Return the (X, Y) coordinate for the center point of the cell that contains the specified text.  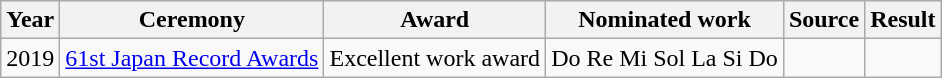
Nominated work (665, 20)
Ceremony (192, 20)
61st Japan Record Awards (192, 58)
2019 (30, 58)
Award (435, 20)
Source (824, 20)
Year (30, 20)
Excellent work award (435, 58)
Result (903, 20)
Do Re Mi Sol La Si Do (665, 58)
